Provide the [x, y] coordinate of the cell's center where the given text is located.  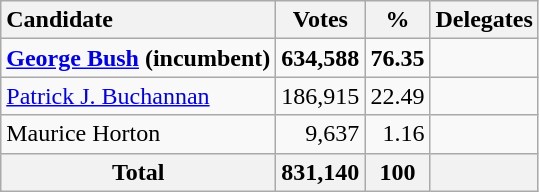
Delegates [484, 20]
76.35 [398, 58]
Maurice Horton [138, 134]
22.49 [398, 96]
186,915 [320, 96]
Patrick J. Buchannan [138, 96]
Votes [320, 20]
634,588 [320, 58]
George Bush (incumbent) [138, 58]
% [398, 20]
1.16 [398, 134]
9,637 [320, 134]
831,140 [320, 172]
100 [398, 172]
Total [138, 172]
Candidate [138, 20]
